Output the [X, Y] coordinate of the center of the cell containing the given text.  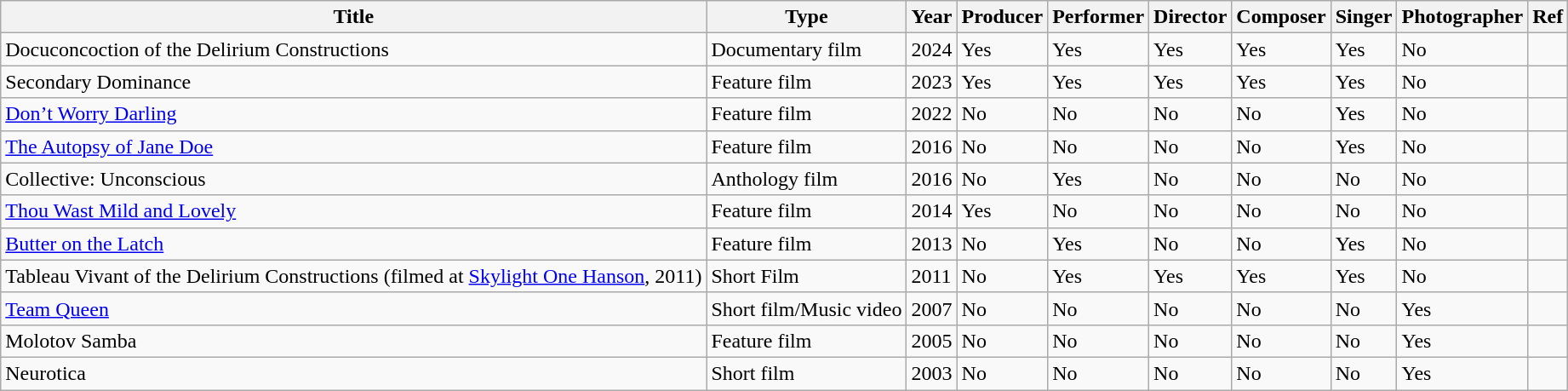
The Autopsy of Jane Doe [354, 147]
2023 [931, 82]
Photographer [1462, 17]
2013 [931, 244]
Neurotica [354, 373]
Anthology film [807, 179]
Short Film [807, 276]
Secondary Dominance [354, 82]
Documentary film [807, 49]
Docuconcoction of the Delirium Constructions [354, 49]
Short film/Music video [807, 308]
2022 [931, 114]
Tableau Vivant of the Delirium Constructions (filmed at Skylight One Hanson, 2011) [354, 276]
2005 [931, 341]
Composer [1281, 17]
Collective: Unconscious [354, 179]
Molotov Samba [354, 341]
Type [807, 17]
Producer [1003, 17]
Butter on the Latch [354, 244]
2011 [931, 276]
Ref [1548, 17]
2007 [931, 308]
Don’t Worry Darling [354, 114]
Title [354, 17]
Performer [1098, 17]
Director [1190, 17]
Singer [1364, 17]
2014 [931, 211]
Thou Wast Mild and Lovely [354, 211]
Team Queen [354, 308]
Year [931, 17]
Short film [807, 373]
2024 [931, 49]
2003 [931, 373]
